Determine the [X, Y] coordinate at the center of the cell enclosing the given text.  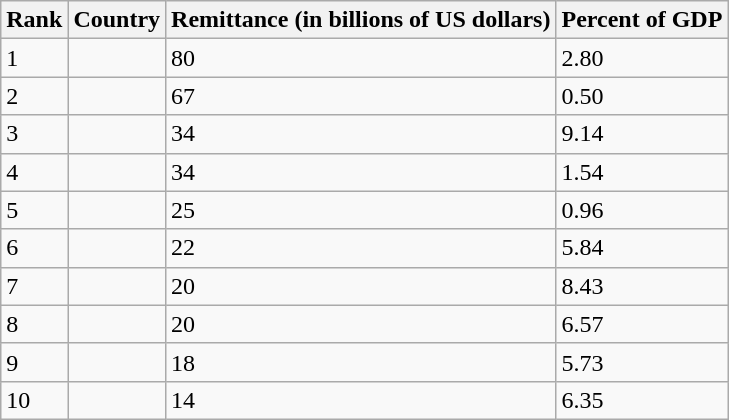
1.54 [642, 172]
25 [361, 210]
18 [361, 362]
3 [34, 134]
14 [361, 400]
80 [361, 58]
2.80 [642, 58]
5.84 [642, 248]
1 [34, 58]
7 [34, 286]
10 [34, 400]
Percent of GDP [642, 20]
0.50 [642, 96]
Rank [34, 20]
0.96 [642, 210]
22 [361, 248]
8 [34, 324]
2 [34, 96]
8.43 [642, 286]
Country [117, 20]
5.73 [642, 362]
6.57 [642, 324]
5 [34, 210]
9.14 [642, 134]
6 [34, 248]
4 [34, 172]
6.35 [642, 400]
Remittance (in billions of US dollars) [361, 20]
67 [361, 96]
9 [34, 362]
